Return (x, y) of the center of cell containing provided text 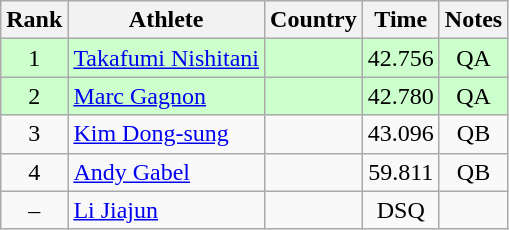
Notes (473, 20)
42.756 (400, 58)
Athlete (166, 20)
2 (34, 96)
Kim Dong-sung (166, 134)
DSQ (400, 210)
Andy Gabel (166, 172)
42.780 (400, 96)
Li Jiajun (166, 210)
43.096 (400, 134)
Marc Gagnon (166, 96)
4 (34, 172)
1 (34, 58)
Country (314, 20)
Time (400, 20)
3 (34, 134)
Rank (34, 20)
Takafumi Nishitani (166, 58)
– (34, 210)
59.811 (400, 172)
